Output the (X, Y) coordinate of the center of the cell containing the given text.  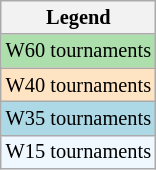
Legend (78, 17)
W35 tournaments (78, 118)
W40 tournaments (78, 85)
W60 tournaments (78, 51)
W15 tournaments (78, 152)
